Provide the (x, y) coordinate of the cell's center where the given text is located.  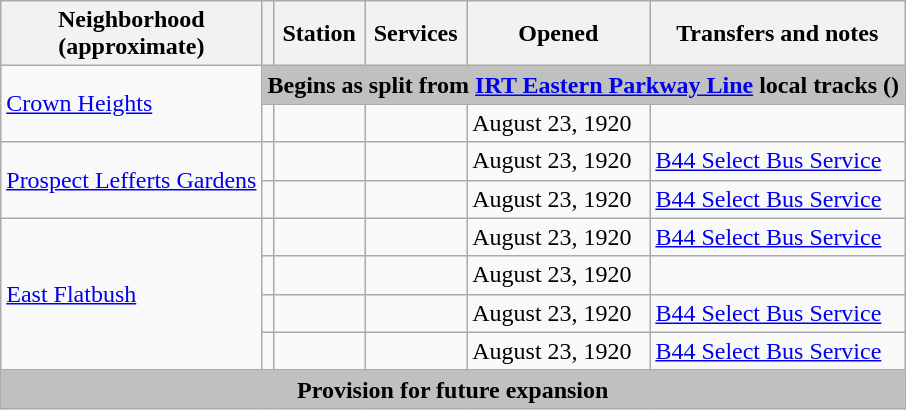
Prospect Lefferts Gardens (132, 180)
Station (320, 34)
Provision for future expansion (453, 389)
Begins as split from IRT Eastern Parkway Line local tracks () (584, 85)
East Flatbush (132, 294)
Transfers and notes (778, 34)
Services (416, 34)
Crown Heights (132, 104)
Neighborhood(approximate) (132, 34)
Opened (558, 34)
